Provide the (x, y) coordinate of the cell's center where the given text is located.  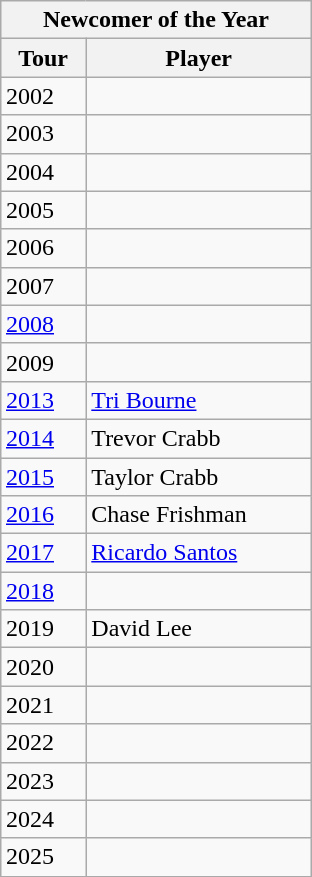
Newcomer of the Year (156, 20)
Trevor Crabb (199, 438)
2003 (42, 134)
2024 (42, 819)
2002 (42, 96)
2016 (42, 515)
Tour (42, 58)
2007 (42, 286)
2021 (42, 705)
2009 (42, 362)
2017 (42, 553)
David Lee (199, 629)
2022 (42, 743)
Chase Frishman (199, 515)
2013 (42, 400)
Taylor Crabb (199, 477)
Ricardo Santos (199, 553)
Player (199, 58)
2006 (42, 248)
2018 (42, 591)
2020 (42, 667)
2005 (42, 210)
Tri Bourne (199, 400)
2008 (42, 324)
2004 (42, 172)
2019 (42, 629)
2023 (42, 781)
2014 (42, 438)
2015 (42, 477)
2025 (42, 857)
